Scan for the cell matching the given text and deliver its (x, y) coordinate at center. 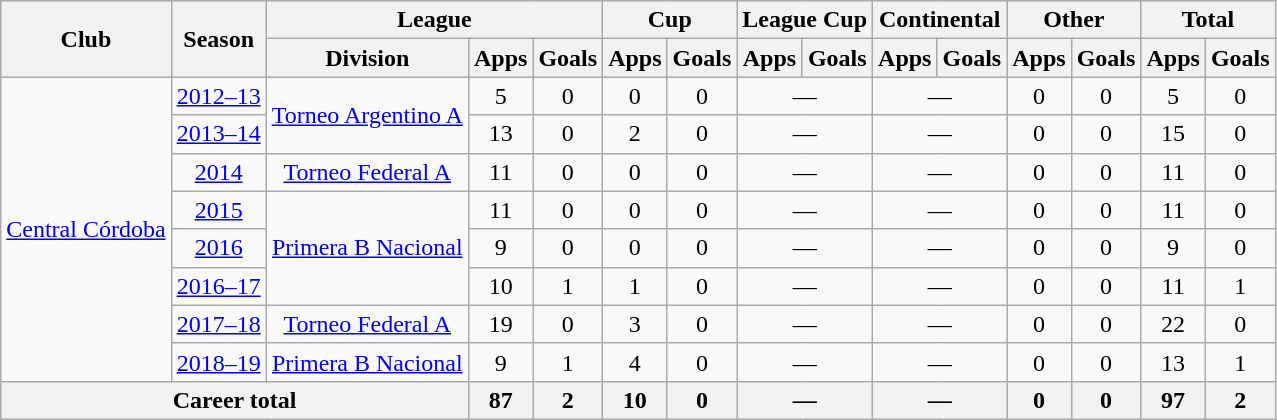
Continental (940, 20)
4 (635, 362)
2016–17 (218, 286)
19 (500, 324)
Torneo Argentino A (367, 115)
Club (86, 39)
87 (500, 400)
Other (1074, 20)
Central Córdoba (86, 229)
Career total (235, 400)
2012–13 (218, 96)
League Cup (805, 20)
Season (218, 39)
2014 (218, 172)
2013–14 (218, 134)
Cup (670, 20)
15 (1173, 134)
2015 (218, 210)
League (434, 20)
2017–18 (218, 324)
2016 (218, 248)
2018–19 (218, 362)
97 (1173, 400)
Division (367, 58)
Total (1208, 20)
3 (635, 324)
22 (1173, 324)
